Search for the cell housing the specified text and yield its [X, Y] center coordinate. 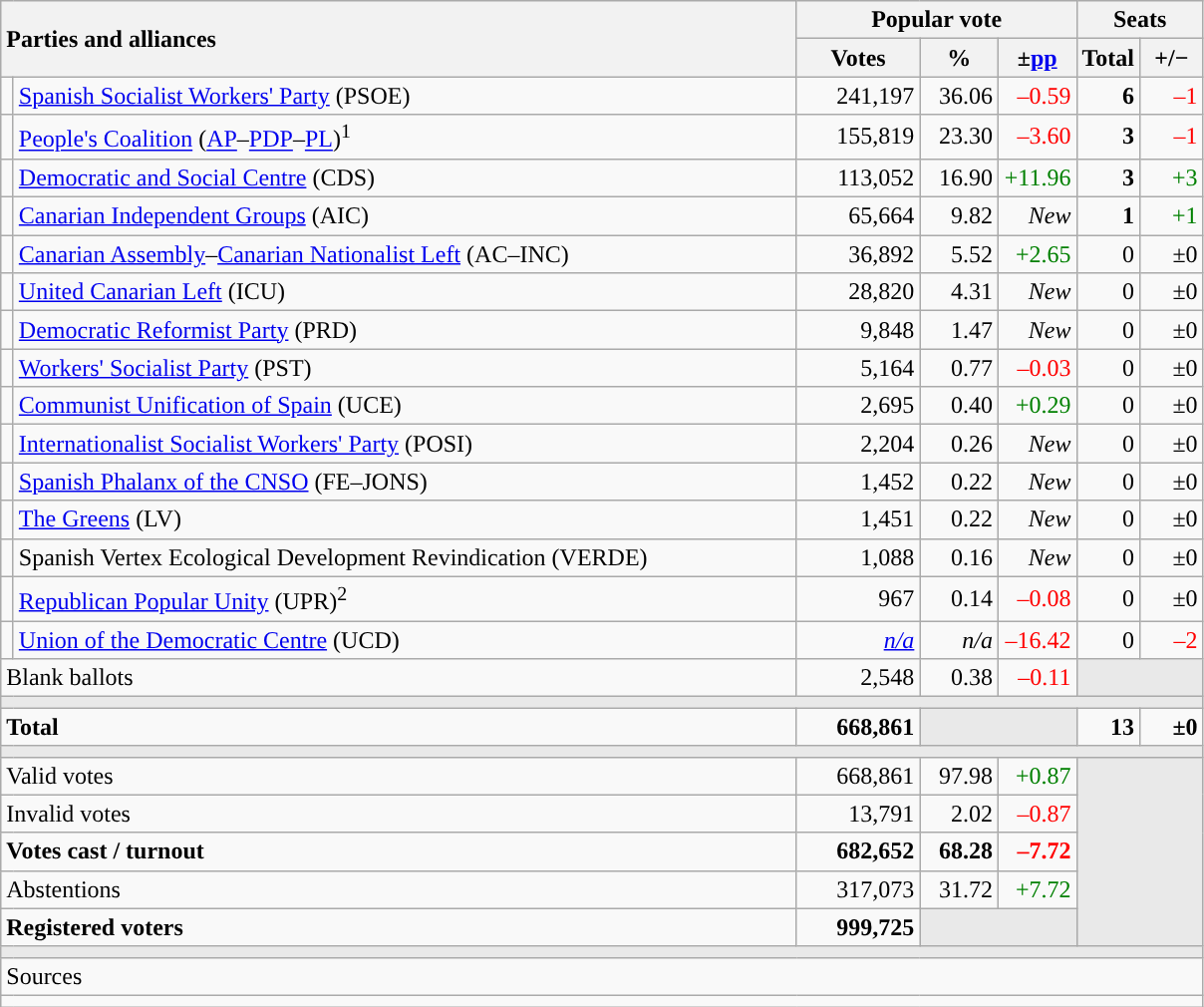
–0.08 [1037, 598]
682,652 [858, 851]
Parties and alliances [399, 39]
+11.96 [1037, 177]
4.31 [959, 292]
Republican Popular Unity (UPR)2 [405, 598]
Valid votes [399, 776]
Communist Unification of Spain (UCE) [405, 406]
Abstentions [399, 889]
97.98 [959, 776]
United Canarian Left (ICU) [405, 292]
999,725 [858, 927]
% [959, 58]
–0.11 [1037, 678]
Votes [858, 58]
–0.59 [1037, 96]
+7.72 [1037, 889]
9,848 [858, 330]
113,052 [858, 177]
–3.60 [1037, 138]
Democratic Reformist Party (PRD) [405, 330]
967 [858, 598]
±pp [1037, 58]
Spanish Vertex Ecological Development Revindication (VERDE) [405, 557]
2,695 [858, 406]
+0.29 [1037, 406]
2,204 [858, 444]
Registered voters [399, 927]
1,088 [858, 557]
2.02 [959, 814]
Votes cast / turnout [399, 851]
1 [1108, 216]
31.72 [959, 889]
65,664 [858, 216]
9.82 [959, 216]
0.38 [959, 678]
Union of the Democratic Centre (UCD) [405, 640]
0.40 [959, 406]
5.52 [959, 254]
–7.72 [1037, 851]
Sources [602, 976]
Spanish Phalanx of the CNSO (FE–JONS) [405, 482]
Spanish Socialist Workers' Party (PSOE) [405, 96]
Internationalist Socialist Workers' Party (POSI) [405, 444]
People's Coalition (AP–PDP–PL)1 [405, 138]
36.06 [959, 96]
0.77 [959, 368]
–2 [1172, 640]
+3 [1172, 177]
155,819 [858, 138]
+2.65 [1037, 254]
1,451 [858, 519]
+1 [1172, 216]
13 [1108, 727]
2,548 [858, 678]
Democratic and Social Centre (CDS) [405, 177]
0.26 [959, 444]
28,820 [858, 292]
Invalid votes [399, 814]
241,197 [858, 96]
0.16 [959, 557]
5,164 [858, 368]
1.47 [959, 330]
–0.03 [1037, 368]
317,073 [858, 889]
Workers' Socialist Party (PST) [405, 368]
13,791 [858, 814]
Canarian Assembly–Canarian Nationalist Left (AC–INC) [405, 254]
Blank ballots [399, 678]
16.90 [959, 177]
0.14 [959, 598]
23.30 [959, 138]
+0.87 [1037, 776]
36,892 [858, 254]
68.28 [959, 851]
–0.87 [1037, 814]
Canarian Independent Groups (AIC) [405, 216]
1,452 [858, 482]
Seats [1140, 20]
6 [1108, 96]
The Greens (LV) [405, 519]
+/− [1172, 58]
Popular vote [937, 20]
–16.42 [1037, 640]
